Provide the (X, Y) coordinate of the cell's center where the given text is located.  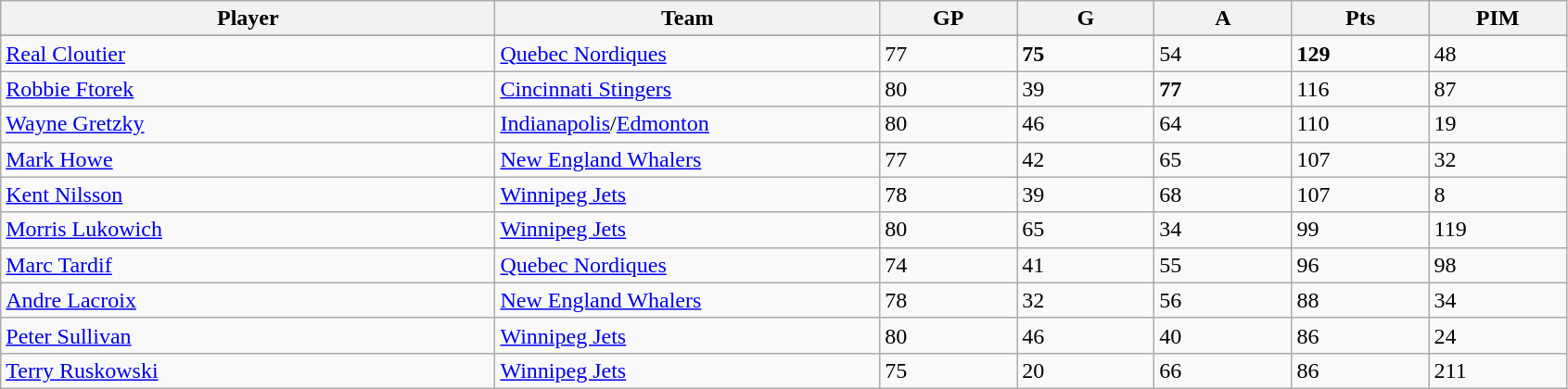
Player (249, 19)
Cincinnati Stingers (688, 89)
Team (688, 19)
G (1086, 19)
68 (1223, 194)
56 (1223, 300)
A (1223, 19)
Peter Sullivan (249, 335)
96 (1360, 265)
Wayne Gretzky (249, 124)
24 (1498, 335)
Indianapolis/Edmonton (688, 124)
54 (1223, 54)
110 (1360, 124)
8 (1498, 194)
88 (1360, 300)
55 (1223, 265)
66 (1223, 370)
20 (1086, 370)
116 (1360, 89)
Real Cloutier (249, 54)
64 (1223, 124)
74 (949, 265)
Andre Lacroix (249, 300)
Pts (1360, 19)
87 (1498, 89)
99 (1360, 230)
Kent Nilsson (249, 194)
GP (949, 19)
211 (1498, 370)
40 (1223, 335)
48 (1498, 54)
129 (1360, 54)
19 (1498, 124)
Morris Lukowich (249, 230)
42 (1086, 159)
PIM (1498, 19)
Terry Ruskowski (249, 370)
Mark Howe (249, 159)
98 (1498, 265)
Robbie Ftorek (249, 89)
119 (1498, 230)
41 (1086, 265)
Marc Tardif (249, 265)
